Capture the cell that displays the provided text and extract its (X, Y) central coordinate. 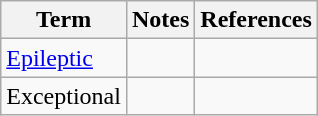
Notes (160, 20)
Epileptic (64, 58)
References (256, 20)
Exceptional (64, 96)
Term (64, 20)
